Find where the given text appears and provide that cell's center as [X, Y] coordinate. 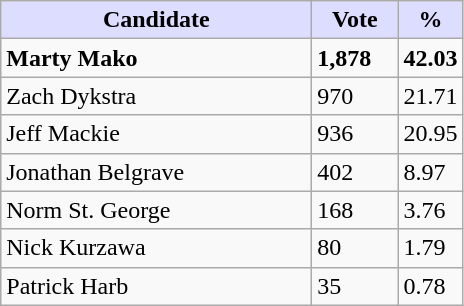
% [430, 20]
Marty Mako [156, 58]
Nick Kurzawa [156, 248]
168 [355, 210]
20.95 [430, 134]
1.79 [430, 248]
21.71 [430, 96]
936 [355, 134]
3.76 [430, 210]
402 [355, 172]
1,878 [355, 58]
Jonathan Belgrave [156, 172]
Candidate [156, 20]
80 [355, 248]
8.97 [430, 172]
Vote [355, 20]
Norm St. George [156, 210]
0.78 [430, 286]
Zach Dykstra [156, 96]
Patrick Harb [156, 286]
35 [355, 286]
42.03 [430, 58]
970 [355, 96]
Jeff Mackie [156, 134]
